Scan for the cell matching the given text and deliver its (x, y) coordinate at center. 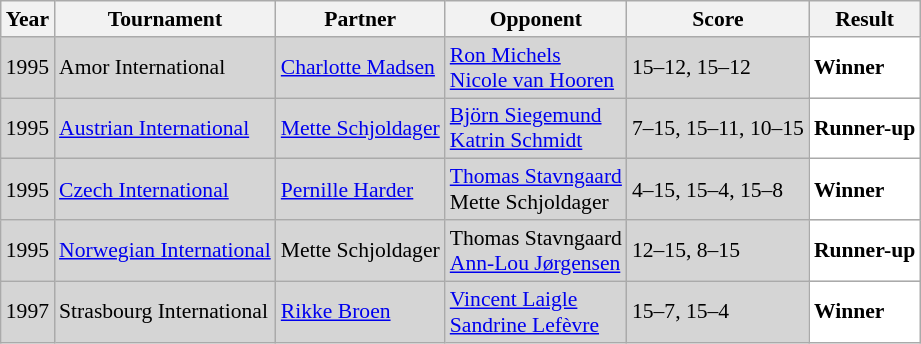
Pernille Harder (360, 190)
Score (718, 19)
Björn Siegemund Katrin Schmidt (536, 128)
Charlotte Madsen (360, 68)
Thomas Stavngaard Mette Schjoldager (536, 190)
Tournament (165, 19)
1997 (28, 312)
Thomas Stavngaard Ann-Lou Jørgensen (536, 250)
15–7, 15–4 (718, 312)
Vincent Laigle Sandrine Lefèvre (536, 312)
Opponent (536, 19)
Norwegian International (165, 250)
4–15, 15–4, 15–8 (718, 190)
Rikke Broen (360, 312)
12–15, 8–15 (718, 250)
15–12, 15–12 (718, 68)
Strasbourg International (165, 312)
Result (864, 19)
Amor International (165, 68)
Ron Michels Nicole van Hooren (536, 68)
Year (28, 19)
Partner (360, 19)
7–15, 15–11, 10–15 (718, 128)
Austrian International (165, 128)
Czech International (165, 190)
